Locate the cell with the specified text and output its [x, y] center coordinate. 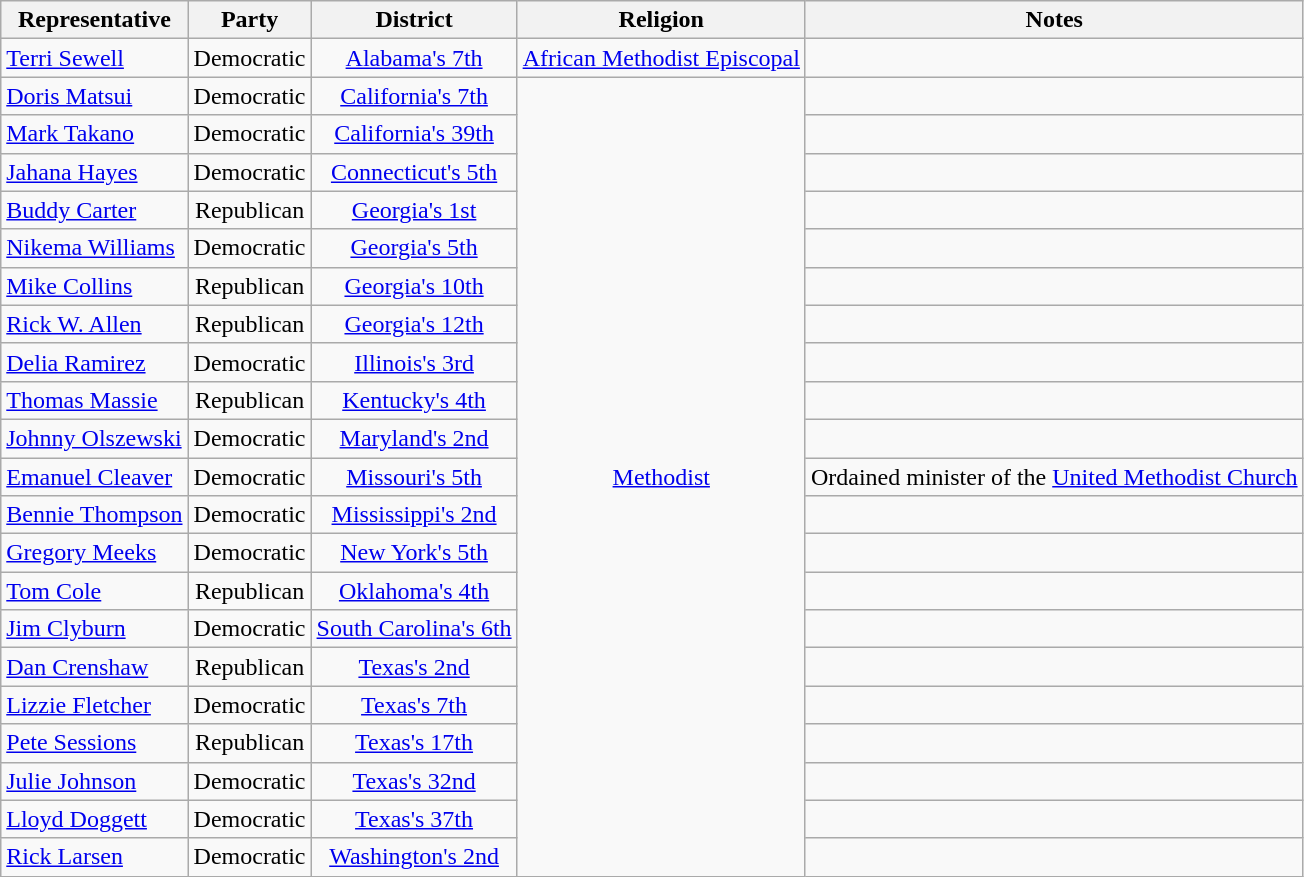
Terri Sewell [94, 58]
Rick W. Allen [94, 324]
Georgia's 12th [414, 324]
Dan Crenshaw [94, 667]
Thomas Massie [94, 400]
African Methodist Episcopal [661, 58]
Jim Clyburn [94, 629]
Georgia's 1st [414, 210]
Julie Johnson [94, 781]
Maryland's 2nd [414, 438]
Gregory Meeks [94, 553]
Connecticut's 5th [414, 172]
Texas's 7th [414, 705]
Texas's 17th [414, 743]
Pete Sessions [94, 743]
Methodist [661, 476]
Alabama's 7th [414, 58]
Emanuel Cleaver [94, 477]
Bennie Thompson [94, 515]
Mike Collins [94, 286]
Buddy Carter [94, 210]
Johnny Olszewski [94, 438]
Tom Cole [94, 591]
Illinois's 3rd [414, 362]
Doris Matsui [94, 96]
Religion [661, 20]
Mark Takano [94, 134]
Lloyd Doggett [94, 819]
Jahana Hayes [94, 172]
Ordained minister of the United Methodist Church [1054, 477]
Mississippi's 2nd [414, 515]
Party [250, 20]
California's 7th [414, 96]
Lizzie Fletcher [94, 705]
Representative [94, 20]
Georgia's 5th [414, 248]
District [414, 20]
Texas's 2nd [414, 667]
Delia Ramirez [94, 362]
Kentucky's 4th [414, 400]
Oklahoma's 4th [414, 591]
Rick Larsen [94, 857]
Texas's 37th [414, 819]
Nikema Williams [94, 248]
Texas's 32nd [414, 781]
Notes [1054, 20]
California's 39th [414, 134]
Missouri's 5th [414, 477]
Washington's 2nd [414, 857]
Georgia's 10th [414, 286]
South Carolina's 6th [414, 629]
New York's 5th [414, 553]
